Provide the (X, Y) coordinate of the cell's center where the given text is located.  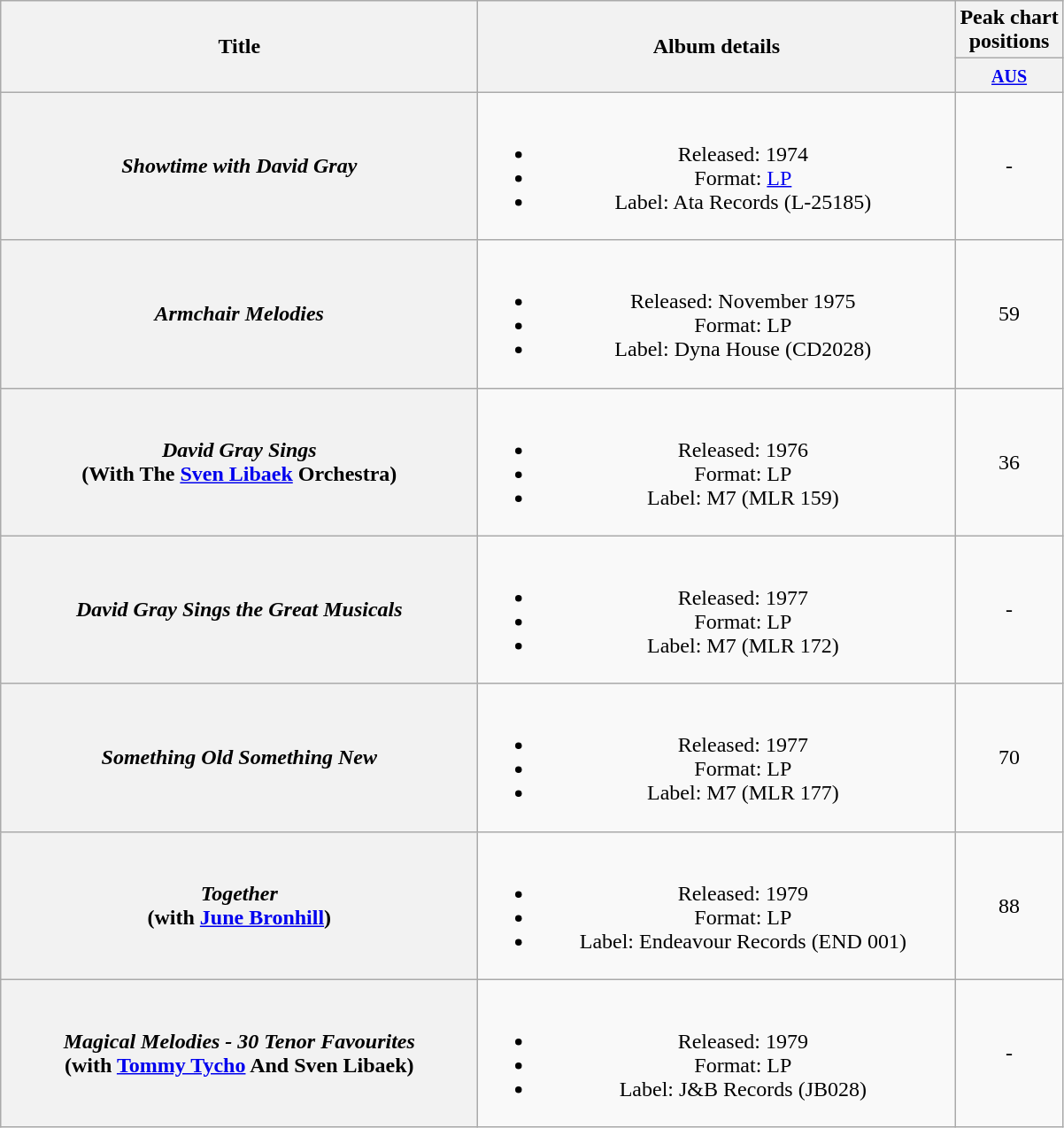
Magical Melodies - 30 Tenor Favourites (with Tommy Tycho And Sven Libaek) (239, 1054)
36 (1009, 462)
Released: November 1975Format: LPLabel: Dyna House (CD2028) (717, 313)
88 (1009, 905)
Showtime with David Gray (239, 166)
Released: 1977Format: LPLabel: M7 (MLR 177) (717, 758)
David Gray Sings (With The Sven Libaek Orchestra) (239, 462)
70 (1009, 758)
Something Old Something New (239, 758)
Armchair Melodies (239, 313)
Album details (717, 46)
AUS (1009, 75)
Together (with June Bronhill) (239, 905)
Released: 1979Format: LPLabel: Endeavour Records (END 001) (717, 905)
David Gray Sings the Great Musicals (239, 609)
Released: 1974Format: LPLabel: Ata Records (L-25185) (717, 166)
59 (1009, 313)
Released: 1976Format: LPLabel: M7 (MLR 159) (717, 462)
Peak chartpositions (1009, 30)
Released: 1979Format: LPLabel: J&B Records (JB028) (717, 1054)
Released: 1977Format: LPLabel: M7 (MLR 172) (717, 609)
Title (239, 46)
